Provide the [x, y] coordinate of the cell's center where the given text is located.  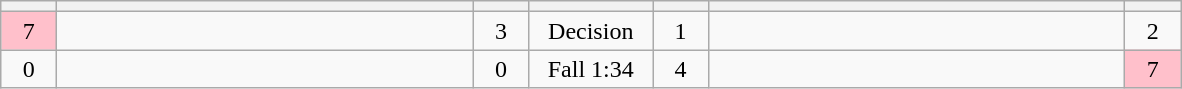
3 [501, 31]
4 [680, 69]
2 [1153, 31]
1 [680, 31]
Decision [591, 31]
Fall 1:34 [591, 69]
